From the cell containing the given text, extract its center point as (x, y) coordinate. 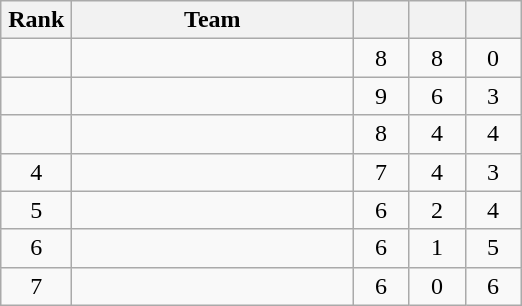
Team (212, 20)
1 (437, 248)
Rank (36, 20)
2 (437, 210)
9 (381, 96)
